Scan for the cell matching the given text and deliver its [X, Y] coordinate at center. 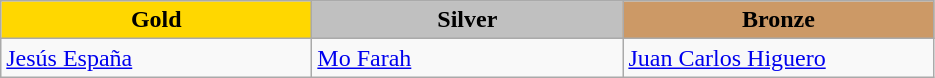
Bronze [778, 20]
Jesús España [156, 58]
Mo Farah [468, 58]
Gold [156, 20]
Juan Carlos Higuero [778, 58]
Silver [468, 20]
